Identify which cell holds the provided text, then report its [X, Y] central coordinate. 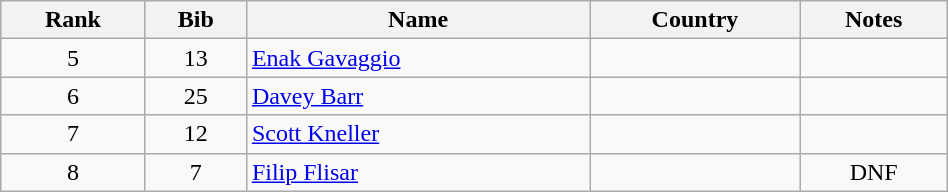
Enak Gavaggio [418, 58]
Bib [196, 20]
12 [196, 134]
Notes [874, 20]
25 [196, 96]
Scott Kneller [418, 134]
DNF [874, 172]
5 [73, 58]
Name [418, 20]
Rank [73, 20]
8 [73, 172]
Country [695, 20]
13 [196, 58]
Filip Flisar [418, 172]
Davey Barr [418, 96]
6 [73, 96]
